From the cell containing the given text, extract its center point as (X, Y) coordinate. 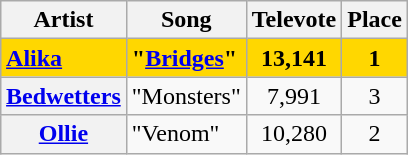
2 (375, 134)
Place (375, 20)
Song (186, 20)
7,991 (294, 96)
"Bridges" (186, 58)
3 (375, 96)
1 (375, 58)
Alika (64, 58)
"Venom" (186, 134)
10,280 (294, 134)
Bedwetters (64, 96)
13,141 (294, 58)
Televote (294, 20)
Ollie (64, 134)
Artist (64, 20)
"Monsters" (186, 96)
